Return the [X, Y] coordinate for the center point of the cell that contains the specified text.  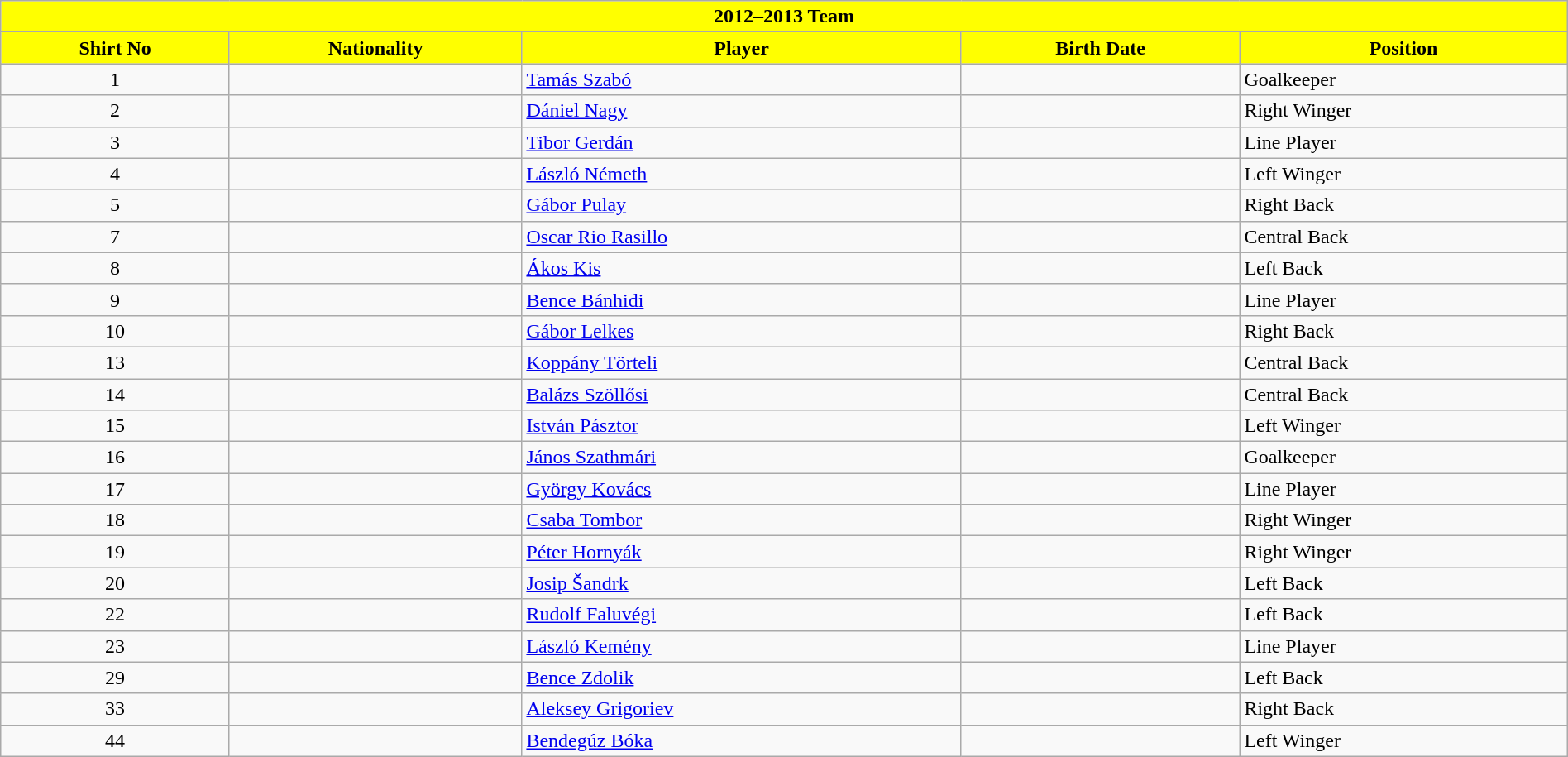
Nationality [375, 48]
2 [116, 111]
Ákos Kis [741, 268]
Bence Zdolik [741, 678]
8 [116, 268]
Tibor Gerdán [741, 142]
Gábor Pulay [741, 205]
15 [116, 426]
Position [1403, 48]
Koppány Törteli [741, 362]
Oscar Rio Rasillo [741, 237]
Gábor Lelkes [741, 331]
19 [116, 552]
György Kovács [741, 489]
Aleksey Grigoriev [741, 709]
17 [116, 489]
10 [116, 331]
Rudolf Faluvégi [741, 615]
4 [116, 174]
Player [741, 48]
3 [116, 142]
Dániel Nagy [741, 111]
5 [116, 205]
16 [116, 458]
Bendegúz Bóka [741, 740]
29 [116, 678]
Bence Bánhidi [741, 299]
20 [116, 583]
Shirt No [116, 48]
33 [116, 709]
13 [116, 362]
Tamás Szabó [741, 79]
44 [116, 740]
Csaba Tombor [741, 520]
2012–2013 Team [784, 17]
László Németh [741, 174]
7 [116, 237]
Péter Hornyák [741, 552]
23 [116, 646]
László Kemény [741, 646]
14 [116, 395]
János Szathmári [741, 458]
1 [116, 79]
9 [116, 299]
István Pásztor [741, 426]
Josip Šandrk [741, 583]
Birth Date [1100, 48]
18 [116, 520]
22 [116, 615]
Balázs Szöllősi [741, 395]
